Provide the [x, y] coordinate of the cell's center where the given text is located.  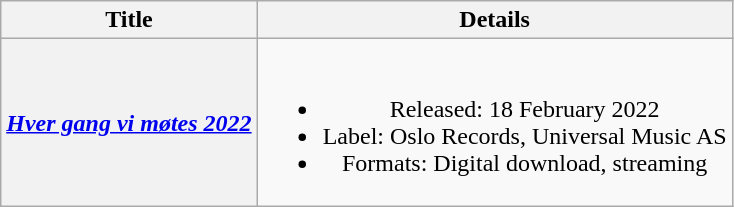
Details [494, 20]
Title [129, 20]
Hver gang vi møtes 2022 [129, 122]
Released: 18 February 2022Label: Oslo Records, Universal Music ASFormats: Digital download, streaming [494, 122]
